Return the (x, y) coordinate for the center point of the cell that contains the specified text.  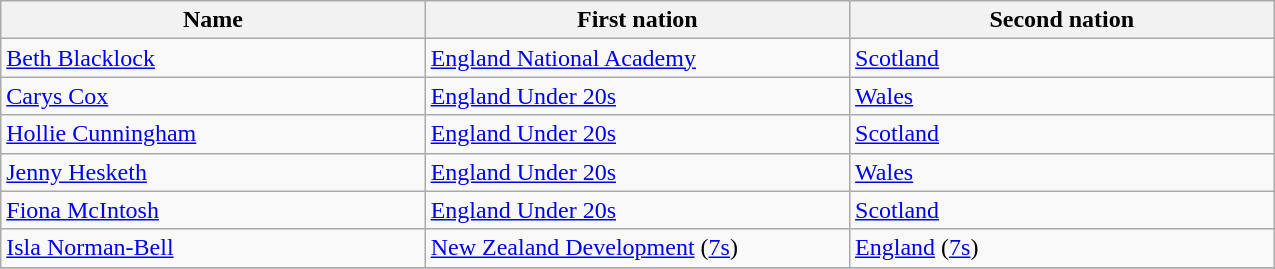
Hollie Cunningham (213, 134)
England National Academy (637, 58)
England (7s) (1062, 248)
Jenny Hesketh (213, 172)
First nation (637, 20)
New Zealand Development (7s) (637, 248)
Fiona McIntosh (213, 210)
Carys Cox (213, 96)
Isla Norman-Bell (213, 248)
Second nation (1062, 20)
Name (213, 20)
Beth Blacklock (213, 58)
